For the text-containing cell, return its midpoint in [X, Y] coordinate format. 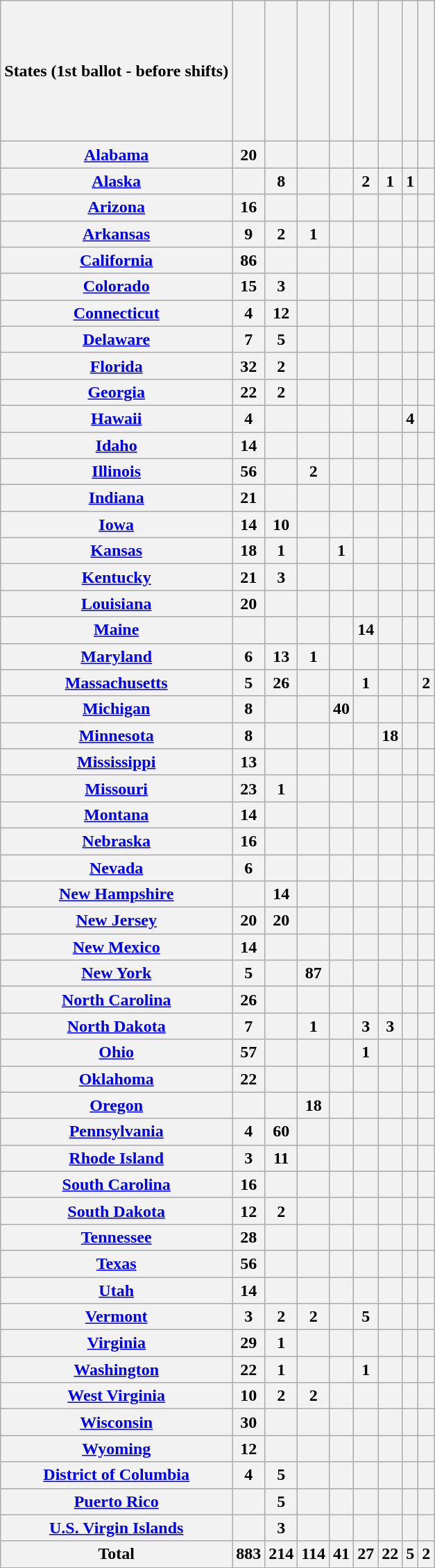
Oklahoma [117, 1079]
Nebraska [117, 841]
9 [248, 234]
Total [117, 1554]
Maine [117, 630]
South Carolina [117, 1184]
Washington [117, 1370]
Puerto Rico [117, 1501]
Nevada [117, 868]
Virginia [117, 1343]
U.S. Virgin Islands [117, 1528]
South Dakota [117, 1211]
87 [314, 973]
Rhode Island [117, 1158]
Iowa [117, 525]
California [117, 260]
North Carolina [117, 1000]
New Mexico [117, 947]
114 [314, 1554]
Utah [117, 1290]
28 [248, 1237]
Arkansas [117, 234]
883 [248, 1554]
Minnesota [117, 735]
Maryland [117, 656]
Indiana [117, 498]
Missouri [117, 788]
New Jersey [117, 921]
27 [366, 1554]
Michigan [117, 709]
41 [341, 1554]
Georgia [117, 392]
States (1st ballot - before shifts) [117, 71]
Wyoming [117, 1449]
District of Columbia [117, 1475]
Massachusetts [117, 683]
Arizona [117, 207]
Connecticut [117, 313]
Kentucky [117, 577]
Pennsylvania [117, 1132]
Delaware [117, 339]
Hawaii [117, 418]
Mississippi [117, 762]
40 [341, 709]
Illinois [117, 472]
29 [248, 1343]
15 [248, 287]
New York [117, 973]
New Hampshire [117, 894]
214 [282, 1554]
Tennessee [117, 1237]
Ohio [117, 1053]
57 [248, 1053]
Texas [117, 1263]
Vermont [117, 1317]
30 [248, 1422]
Louisiana [117, 604]
60 [282, 1132]
Alaska [117, 181]
Montana [117, 815]
Kansas [117, 551]
11 [282, 1158]
North Dakota [117, 1026]
32 [248, 366]
Wisconsin [117, 1422]
Oregon [117, 1105]
Florida [117, 366]
West Virginia [117, 1396]
86 [248, 260]
Alabama [117, 155]
Idaho [117, 445]
23 [248, 788]
Colorado [117, 287]
